Scan for the cell matching the given text and deliver its [x, y] coordinate at center. 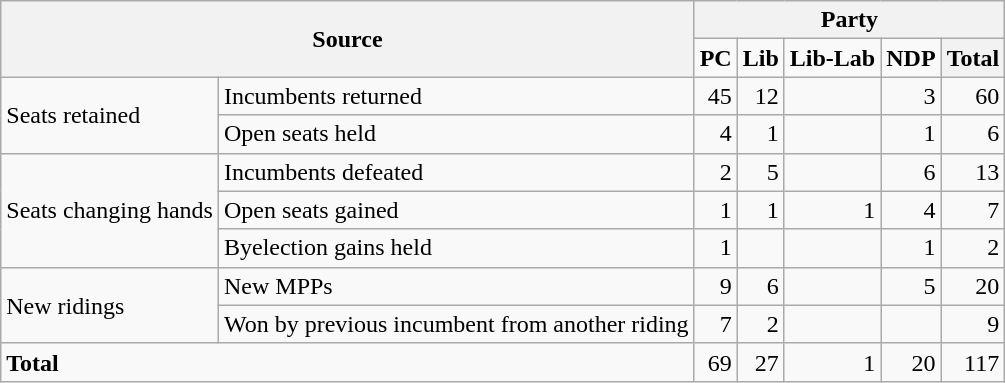
45 [716, 96]
New MPPs [456, 286]
New ridings [110, 305]
3 [911, 96]
117 [973, 362]
Won by previous incumbent from another riding [456, 324]
PC [716, 58]
Byelection gains held [456, 248]
Source [348, 39]
Party [850, 20]
60 [973, 96]
Seats retained [110, 115]
Lib [760, 58]
NDP [911, 58]
Lib-Lab [832, 58]
Open seats held [456, 134]
13 [973, 172]
69 [716, 362]
12 [760, 96]
Incumbents defeated [456, 172]
27 [760, 362]
Open seats gained [456, 210]
Seats changing hands [110, 210]
Incumbents returned [456, 96]
